Provide the [x, y] coordinate of the cell's center where the given text is located.  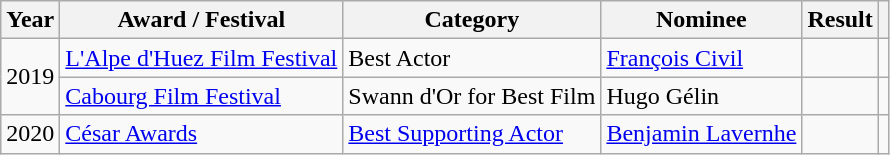
Best Supporting Actor [472, 134]
Cabourg Film Festival [202, 96]
Nominee [702, 20]
César Awards [202, 134]
2019 [30, 77]
Result [840, 20]
Benjamin Lavernhe [702, 134]
Year [30, 20]
Hugo Gélin [702, 96]
L'Alpe d'Huez Film Festival [202, 58]
Best Actor [472, 58]
Swann d'Or for Best Film [472, 96]
2020 [30, 134]
Award / Festival [202, 20]
François Civil [702, 58]
Category [472, 20]
